Capture the cell that displays the provided text and extract its [X, Y] central coordinate. 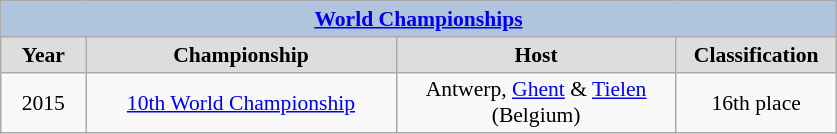
2015 [44, 102]
Classification [756, 55]
16th place [756, 102]
10th World Championship [241, 102]
Antwerp, Ghent & Tielen (Belgium) [536, 102]
Host [536, 55]
World Championships [419, 19]
Championship [241, 55]
Year [44, 55]
